Pinpoint the cell where the given text exists, returning its (x, y) midpoint coordinate. 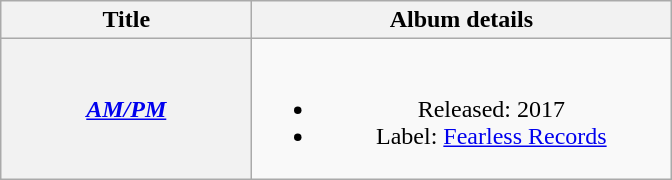
Title (126, 20)
AM/PM (126, 109)
Released: 2017Label: Fearless Records (462, 109)
Album details (462, 20)
